Locate the cell with the specified text and output its [x, y] center coordinate. 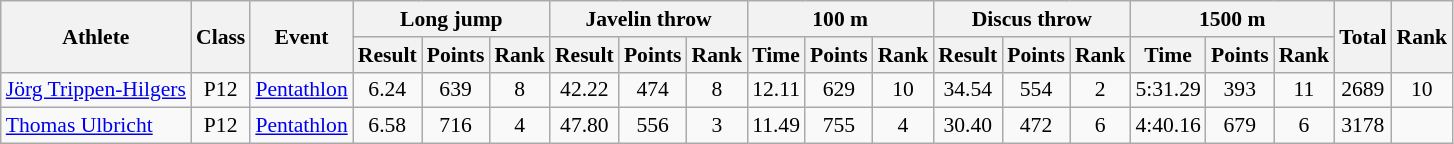
47.80 [584, 126]
6.58 [388, 126]
472 [1036, 126]
Javelin throw [648, 19]
393 [1240, 90]
Athlete [96, 36]
Thomas Ulbricht [96, 126]
2 [1100, 90]
Class [220, 36]
100 m [840, 19]
Jörg Trippen-Hilgers [96, 90]
4:40.16 [1168, 126]
6.24 [388, 90]
11 [1304, 90]
556 [653, 126]
679 [1240, 126]
11.49 [776, 126]
639 [456, 90]
5:31.29 [1168, 90]
1500 m [1232, 19]
755 [839, 126]
3 [718, 126]
34.54 [968, 90]
716 [456, 126]
3178 [1362, 126]
Long jump [452, 19]
Discus throw [1032, 19]
30.40 [968, 126]
554 [1036, 90]
474 [653, 90]
Total [1362, 36]
2689 [1362, 90]
Event [301, 36]
42.22 [584, 90]
12.11 [776, 90]
629 [839, 90]
